Scan for the cell matching the given text and deliver its [X, Y] coordinate at center. 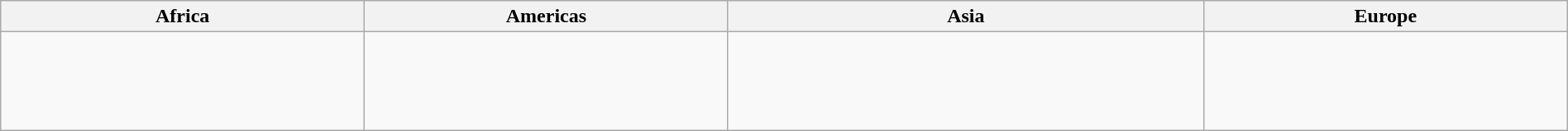
Europe [1385, 16]
Americas [547, 16]
Africa [183, 16]
Asia [966, 16]
